Output the (x, y) coordinate of the center of the cell containing the given text.  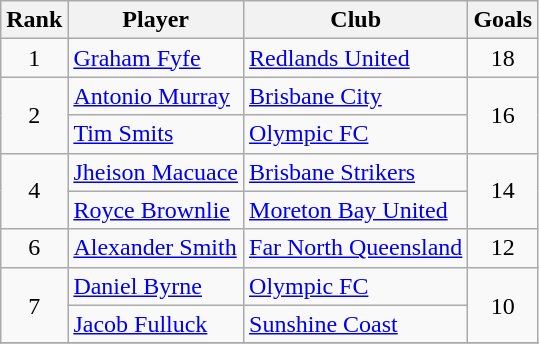
Jacob Fulluck (156, 324)
Brisbane City (356, 96)
7 (34, 305)
Brisbane Strikers (356, 172)
10 (503, 305)
Redlands United (356, 58)
Graham Fyfe (156, 58)
1 (34, 58)
Sunshine Coast (356, 324)
Royce Brownlie (156, 210)
Tim Smits (156, 134)
Goals (503, 20)
14 (503, 191)
Daniel Byrne (156, 286)
12 (503, 248)
4 (34, 191)
Antonio Murray (156, 96)
Rank (34, 20)
18 (503, 58)
Far North Queensland (356, 248)
Club (356, 20)
Jheison Macuace (156, 172)
Player (156, 20)
2 (34, 115)
6 (34, 248)
16 (503, 115)
Moreton Bay United (356, 210)
Alexander Smith (156, 248)
